Extract the (x, y) coordinate from the center of the cell holding the provided text.  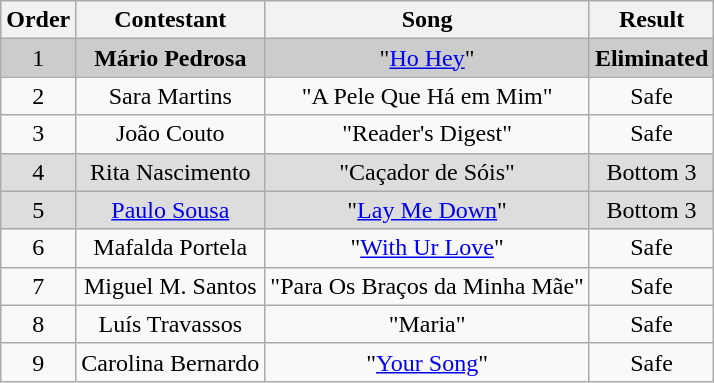
7 (38, 286)
Order (38, 20)
Rita Nascimento (170, 172)
"Ho Hey" (428, 58)
3 (38, 134)
5 (38, 210)
João Couto (170, 134)
9 (38, 362)
"Maria" (428, 324)
Sara Martins (170, 96)
Carolina Bernardo (170, 362)
"Para Os Braços da Minha Mãe" (428, 286)
"Your Song" (428, 362)
Song (428, 20)
1 (38, 58)
Paulo Sousa (170, 210)
"A Pele Que Há em Mim" (428, 96)
4 (38, 172)
Miguel M. Santos (170, 286)
Contestant (170, 20)
8 (38, 324)
Result (651, 20)
2 (38, 96)
6 (38, 248)
"With Ur Love" (428, 248)
"Reader's Digest" (428, 134)
"Lay Me Down" (428, 210)
Mário Pedrosa (170, 58)
Mafalda Portela (170, 248)
Eliminated (651, 58)
"Caçador de Sóis" (428, 172)
Luís Travassos (170, 324)
